For the text-containing cell, return its midpoint in (x, y) coordinate format. 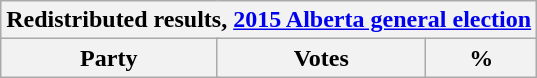
% (482, 58)
Votes (322, 58)
Party (109, 58)
Redistributed results, 2015 Alberta general election (269, 20)
